Search for the cell housing the specified text and yield its (X, Y) center coordinate. 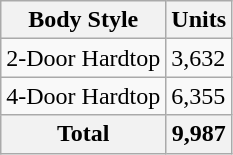
6,355 (199, 96)
Units (199, 20)
9,987 (199, 134)
3,632 (199, 58)
Total (84, 134)
2-Door Hardtop (84, 58)
4-Door Hardtop (84, 96)
Body Style (84, 20)
